Identify which cell holds the provided text, then report its [X, Y] central coordinate. 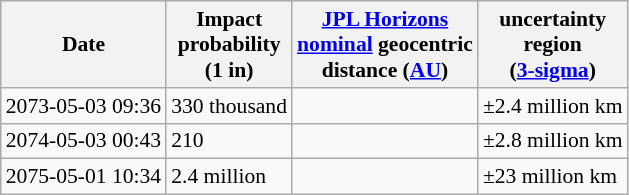
uncertaintyregion(3-sigma) [553, 44]
Impactprobability(1 in) [229, 44]
210 [229, 141]
Date [84, 44]
2.4 million [229, 177]
±2.4 million km [553, 106]
330 thousand [229, 106]
2073-05-03 09:36 [84, 106]
±2.8 million km [553, 141]
2074-05-03 00:43 [84, 141]
±23 million km [553, 177]
JPL Horizonsnominal geocentricdistance (AU) [385, 44]
2075-05-01 10:34 [84, 177]
